Search for the cell housing the specified text and yield its (x, y) center coordinate. 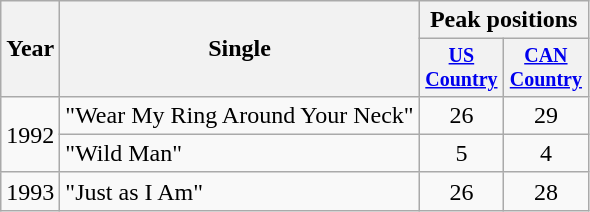
Single (240, 49)
"Just as I Am" (240, 191)
US Country (461, 68)
5 (461, 153)
"Wild Man" (240, 153)
4 (546, 153)
1993 (30, 191)
1992 (30, 134)
CAN Country (546, 68)
Year (30, 49)
"Wear My Ring Around Your Neck" (240, 115)
Peak positions (504, 20)
29 (546, 115)
28 (546, 191)
